Scan for the cell matching the given text and deliver its [x, y] coordinate at center. 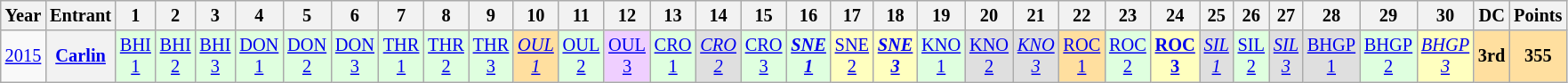
Carlin [80, 56]
THR2 [446, 56]
14 [718, 15]
21 [1036, 15]
Entrant [80, 15]
ROC3 [1176, 56]
SIL3 [1286, 56]
DON2 [307, 56]
Points [1538, 15]
KNO1 [941, 56]
DC [1492, 15]
BHI3 [215, 56]
OUL1 [535, 56]
19 [941, 15]
9 [491, 15]
4 [259, 15]
SNE2 [852, 56]
ROC2 [1128, 56]
8 [446, 15]
3 [215, 15]
DON1 [259, 56]
KNO3 [1036, 56]
ROC1 [1082, 56]
6 [355, 15]
28 [1331, 15]
20 [989, 15]
BHI1 [135, 56]
10 [535, 15]
THR3 [491, 56]
17 [852, 15]
5 [307, 15]
THR1 [401, 56]
12 [627, 15]
SNE1 [808, 56]
BHI2 [176, 56]
SIL2 [1251, 56]
16 [808, 15]
BHGP1 [1331, 56]
SIL1 [1217, 56]
DON3 [355, 56]
18 [895, 15]
OUL3 [627, 56]
Year [23, 15]
7 [401, 15]
CRO2 [718, 56]
BHGP3 [1445, 56]
26 [1251, 15]
CRO1 [673, 56]
SNE3 [895, 56]
30 [1445, 15]
24 [1176, 15]
CRO3 [764, 56]
11 [582, 15]
22 [1082, 15]
13 [673, 15]
29 [1388, 15]
2015 [23, 56]
23 [1128, 15]
KNO2 [989, 56]
3rd [1492, 56]
1 [135, 15]
355 [1538, 56]
BHGP2 [1388, 56]
OUL2 [582, 56]
25 [1217, 15]
27 [1286, 15]
2 [176, 15]
15 [764, 15]
